Find where the given text appears and provide that cell's center as (X, Y) coordinate. 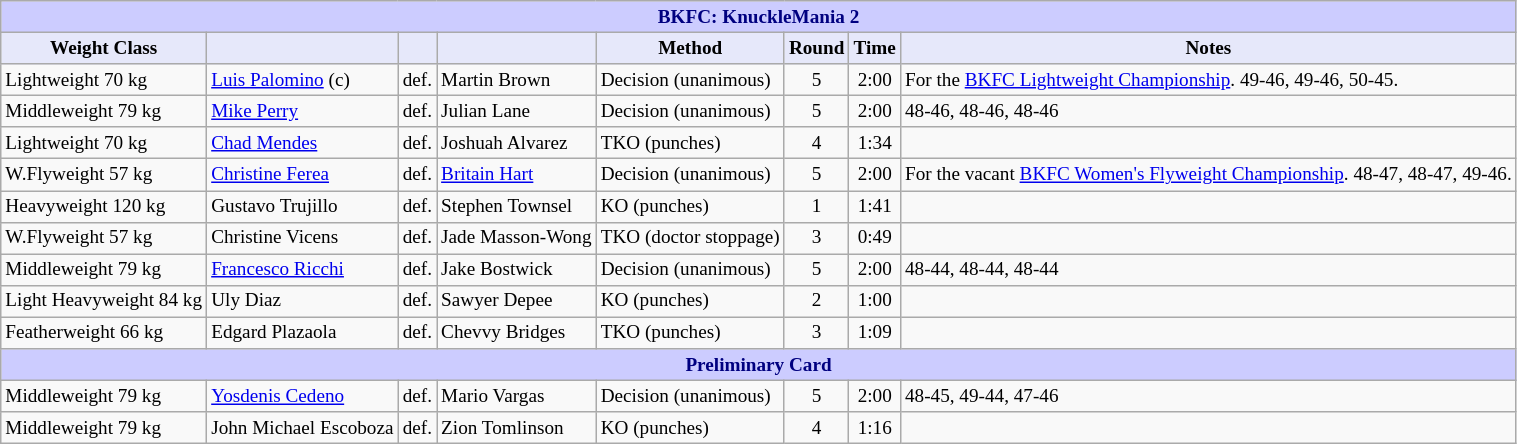
1 (816, 206)
Chad Mendes (302, 143)
Christine Vicens (302, 238)
Notes (1208, 48)
Featherweight 66 kg (104, 333)
1:34 (874, 143)
Edgard Plazaola (302, 333)
John Michael Escoboza (302, 428)
Method (690, 48)
Time (874, 48)
0:49 (874, 238)
Uly Diaz (302, 301)
Jake Bostwick (517, 270)
BKFC: KnuckleMania 2 (759, 17)
Zion Tomlinson (517, 428)
Sawyer Depee (517, 301)
Martin Brown (517, 80)
Jade Masson-Wong (517, 238)
Light Heavyweight 84 kg (104, 301)
Britain Hart (517, 175)
Julian Lane (517, 111)
Weight Class (104, 48)
1:41 (874, 206)
Heavyweight 120 kg (104, 206)
48-44, 48-44, 48-44 (1208, 270)
Gustavo Trujillo (302, 206)
Round (816, 48)
Chevvy Bridges (517, 333)
Christine Ferea (302, 175)
Preliminary Card (759, 365)
Joshuah Alvarez (517, 143)
Mario Vargas (517, 396)
Yosdenis Cedeno (302, 396)
Mike Perry (302, 111)
1:16 (874, 428)
2 (816, 301)
1:09 (874, 333)
For the BKFC Lightweight Championship. 49-46, 49-46, 50-45. (1208, 80)
TKO (doctor stoppage) (690, 238)
For the vacant BKFC Women's Flyweight Championship. 48-47, 48-47, 49-46. (1208, 175)
Francesco Ricchi (302, 270)
48-46, 48-46, 48-46 (1208, 111)
Stephen Townsel (517, 206)
1:00 (874, 301)
Luis Palomino (c) (302, 80)
48-45, 49-44, 47-46 (1208, 396)
